Find where the given text appears and provide that cell's center as [X, Y] coordinate. 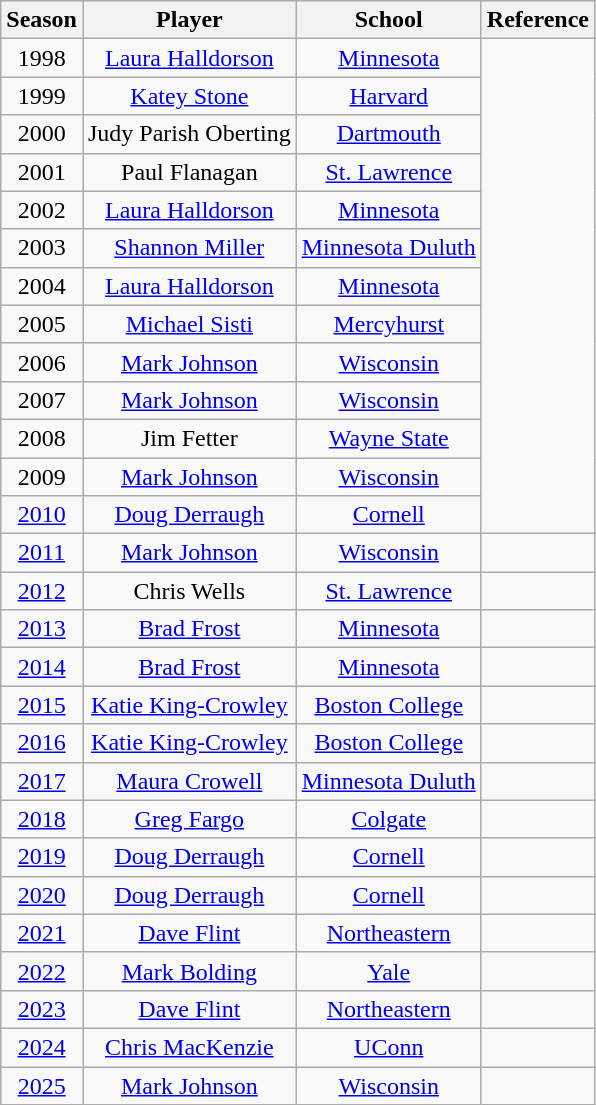
2019 [42, 857]
2022 [42, 971]
2008 [42, 438]
2000 [42, 134]
Dartmouth [388, 134]
2002 [42, 210]
2016 [42, 743]
Katey Stone [189, 96]
Chris MacKenzie [189, 1047]
2001 [42, 172]
2023 [42, 1009]
2003 [42, 248]
Colgate [388, 819]
Judy Parish Oberting [189, 134]
School [388, 20]
2025 [42, 1085]
2007 [42, 400]
Mark Bolding [189, 971]
UConn [388, 1047]
Chris Wells [189, 591]
2018 [42, 819]
2021 [42, 933]
1998 [42, 58]
Player [189, 20]
Yale [388, 971]
2014 [42, 667]
2006 [42, 362]
Shannon Miller [189, 248]
Jim Fetter [189, 438]
2015 [42, 705]
2005 [42, 324]
2013 [42, 629]
Greg Fargo [189, 819]
Season [42, 20]
Wayne State [388, 438]
2009 [42, 477]
2020 [42, 895]
Mercyhurst [388, 324]
1999 [42, 96]
2004 [42, 286]
2012 [42, 591]
Reference [538, 20]
Paul Flanagan [189, 172]
2024 [42, 1047]
2011 [42, 553]
Maura Crowell [189, 781]
Michael Sisti [189, 324]
2017 [42, 781]
Harvard [388, 96]
2010 [42, 515]
